For the text-containing cell, return its midpoint in [X, Y] coordinate format. 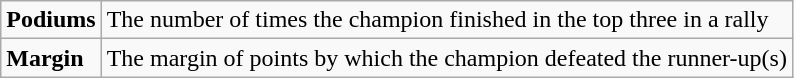
Podiums [51, 20]
Margin [51, 58]
The number of times the champion finished in the top three in a rally [446, 20]
The margin of points by which the champion defeated the runner-up(s) [446, 58]
